Search for the cell housing the specified text and yield its (X, Y) center coordinate. 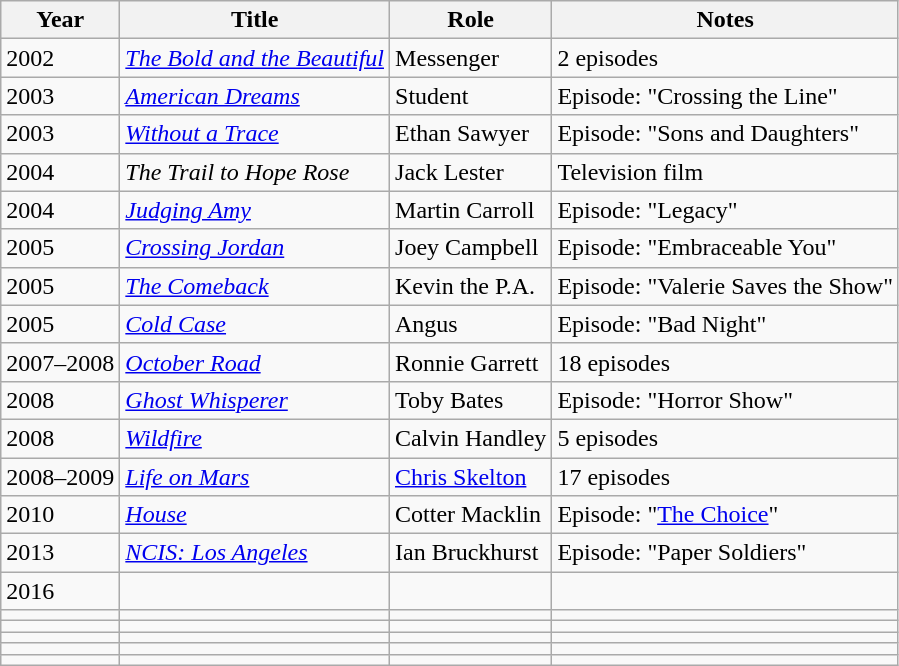
2002 (60, 58)
Kevin the P.A. (471, 286)
Ronnie Garrett (471, 362)
Episode: "Horror Show" (726, 400)
Toby Bates (471, 400)
2013 (60, 553)
Notes (726, 20)
Episode: "Legacy" (726, 210)
The Comeback (255, 286)
Episode: "Valerie Saves the Show" (726, 286)
Episode: "Sons and Daughters" (726, 134)
2 episodes (726, 58)
Ethan Sawyer (471, 134)
Wildfire (255, 438)
NCIS: Los Angeles (255, 553)
Calvin Handley (471, 438)
Episode: "Crossing the Line" (726, 96)
Messenger (471, 58)
The Trail to Hope Rose (255, 172)
2016 (60, 591)
2007–2008 (60, 362)
Jack Lester (471, 172)
Television film (726, 172)
Judging Amy (255, 210)
Angus (471, 324)
Life on Mars (255, 477)
October Road (255, 362)
Student (471, 96)
Episode: "Paper Soldiers" (726, 553)
17 episodes (726, 477)
18 episodes (726, 362)
Episode: "Bad Night" (726, 324)
Ian Bruckhurst (471, 553)
Episode: "Embraceable You" (726, 248)
2008–2009 (60, 477)
House (255, 515)
Episode: "The Choice" (726, 515)
Chris Skelton (471, 477)
Title (255, 20)
5 episodes (726, 438)
2010 (60, 515)
Joey Campbell (471, 248)
The Bold and the Beautiful (255, 58)
Role (471, 20)
Crossing Jordan (255, 248)
Without a Trace (255, 134)
Year (60, 20)
American Dreams (255, 96)
Cotter Macklin (471, 515)
Cold Case (255, 324)
Ghost Whisperer (255, 400)
Martin Carroll (471, 210)
